Provide the [X, Y] coordinate of the cell's center where the given text is located.  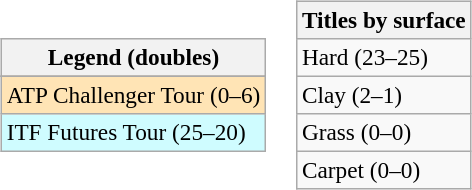
Clay (2–1) [384, 95]
Carpet (0–0) [384, 171]
Titles by surface [384, 20]
ITF Futures Tour (25–20) [133, 133]
Legend (doubles) [133, 57]
ATP Challenger Tour (0–6) [133, 95]
Hard (23–25) [384, 57]
Grass (0–0) [384, 133]
